Determine the [X, Y] coordinate at the center of the cell enclosing the given text.  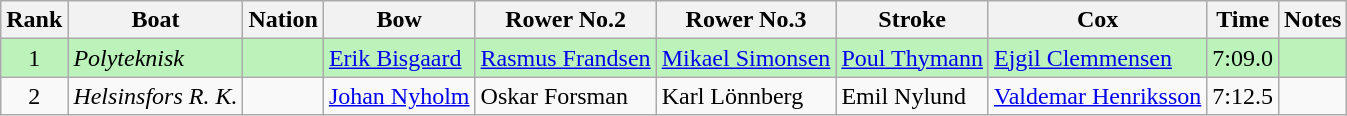
Rank [34, 20]
Valdemar Henriksson [1097, 96]
Cox [1097, 20]
Rasmus Frandsen [566, 58]
Johan Nyholm [399, 96]
Poul Thymann [912, 58]
Rower No.2 [566, 20]
Mikael Simonsen [746, 58]
2 [34, 96]
Bow [399, 20]
Time [1243, 20]
Notes [1313, 20]
1 [34, 58]
Stroke [912, 20]
7:09.0 [1243, 58]
Erik Bisgaard [399, 58]
Helsinsfors R. K. [156, 96]
Boat [156, 20]
Nation [283, 20]
Karl Lönnberg [746, 96]
Rower No.3 [746, 20]
Ejgil Clemmensen [1097, 58]
7:12.5 [1243, 96]
Oskar Forsman [566, 96]
Emil Nylund [912, 96]
Polyteknisk [156, 58]
